For the text-containing cell, return its midpoint in [x, y] coordinate format. 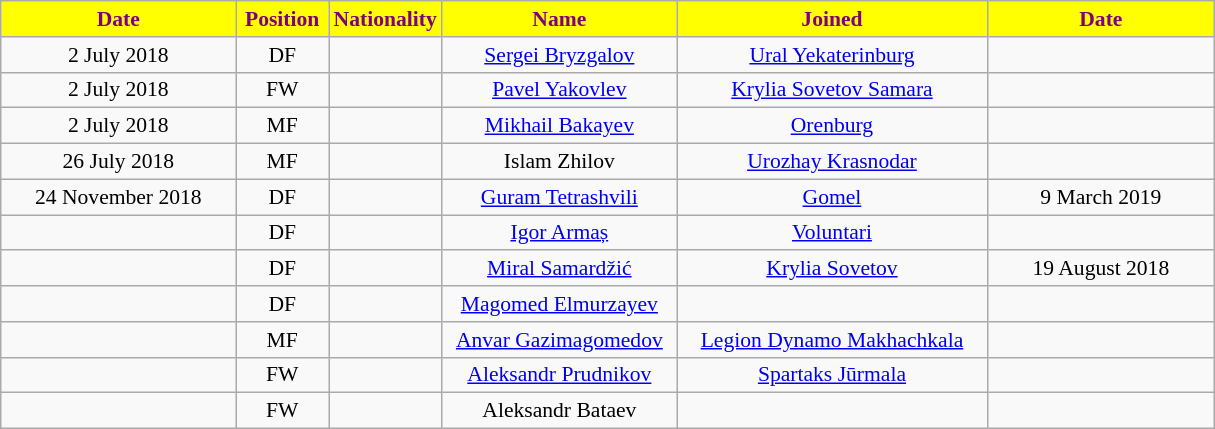
Magomed Elmurzayev [560, 304]
Urozhay Krasnodar [832, 162]
Orenburg [832, 126]
Miral Samardžić [560, 269]
26 July 2018 [118, 162]
Ural Yekaterinburg [832, 55]
Legion Dynamo Makhachkala [832, 340]
9 March 2019 [1101, 197]
Position [282, 19]
Mikhail Bakayev [560, 126]
Pavel Yakovlev [560, 90]
Guram Tetrashvili [560, 197]
Islam Zhilov [560, 162]
24 November 2018 [118, 197]
Aleksandr Bataev [560, 411]
Igor Armaș [560, 233]
Krylia Sovetov [832, 269]
Spartaks Jūrmala [832, 375]
Nationality [384, 19]
Joined [832, 19]
Name [560, 19]
Gomel [832, 197]
Sergei Bryzgalov [560, 55]
19 August 2018 [1101, 269]
Krylia Sovetov Samara [832, 90]
Aleksandr Prudnikov [560, 375]
Anvar Gazimagomedov [560, 340]
Voluntari [832, 233]
